Identify which cell holds the provided text, then report its (X, Y) central coordinate. 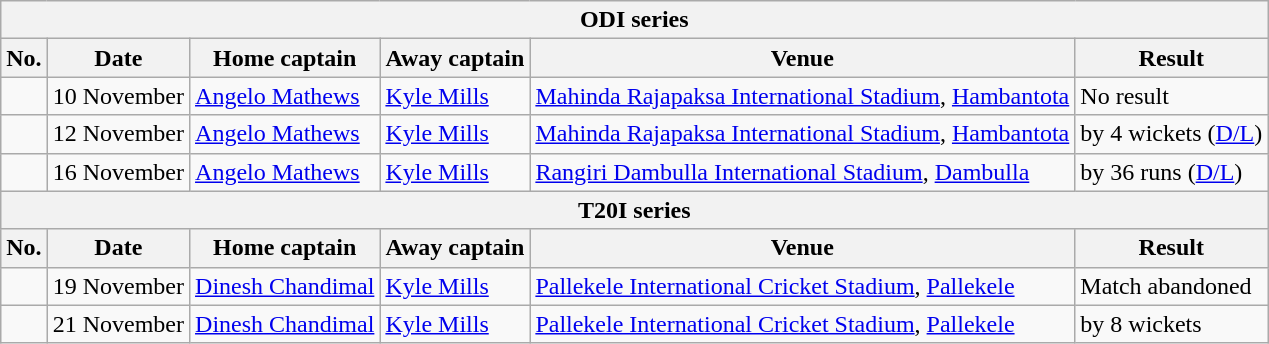
No result (1172, 96)
19 November (118, 286)
10 November (118, 96)
ODI series (634, 20)
12 November (118, 134)
by 4 wickets (D/L) (1172, 134)
by 8 wickets (1172, 324)
Match abandoned (1172, 286)
by 36 runs (D/L) (1172, 172)
T20I series (634, 210)
Rangiri Dambulla International Stadium, Dambulla (802, 172)
21 November (118, 324)
16 November (118, 172)
